Extract the [X, Y] coordinate from the center of the cell holding the provided text.  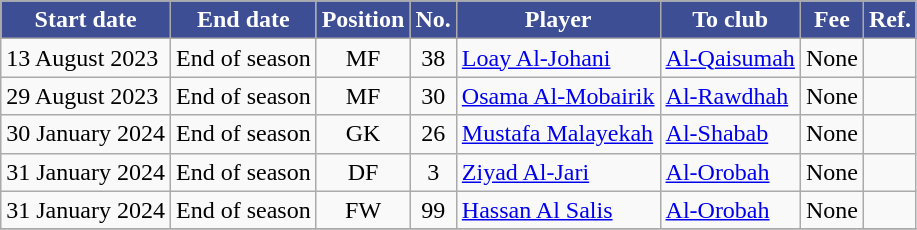
Start date [86, 20]
Fee [832, 20]
99 [433, 210]
Loay Al-Johani [558, 58]
Osama Al-Mobairik [558, 96]
End date [243, 20]
3 [433, 172]
Mustafa Malayekah [558, 134]
Player [558, 20]
DF [363, 172]
FW [363, 210]
Ref. [890, 20]
Position [363, 20]
Al-Shabab [730, 134]
38 [433, 58]
GK [363, 134]
29 August 2023 [86, 96]
13 August 2023 [86, 58]
30 January 2024 [86, 134]
26 [433, 134]
To club [730, 20]
30 [433, 96]
Ziyad Al-Jari [558, 172]
Al-Rawdhah [730, 96]
Al-Qaisumah [730, 58]
Hassan Al Salis [558, 210]
No. [433, 20]
